Scan for the cell matching the given text and deliver its (x, y) coordinate at center. 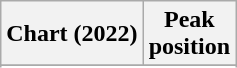
Chart (2022) (72, 34)
Peakposition (189, 34)
